Search for the cell housing the specified text and yield its (x, y) center coordinate. 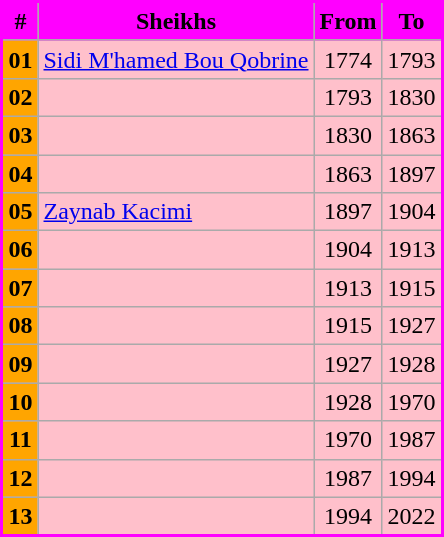
11 (20, 440)
12 (20, 478)
07 (20, 288)
01 (20, 59)
08 (20, 326)
02 (20, 97)
Zaynab Kacimi (176, 212)
04 (20, 173)
# (20, 22)
05 (20, 212)
From (348, 22)
13 (20, 516)
To (412, 22)
1774 (348, 59)
Sheikhs (176, 22)
2022 (412, 516)
10 (20, 402)
03 (20, 135)
06 (20, 250)
09 (20, 364)
Sidi M'hamed Bou Qobrine (176, 59)
